Detect which cell encompasses the target text, then output its (X, Y) center coordinate. 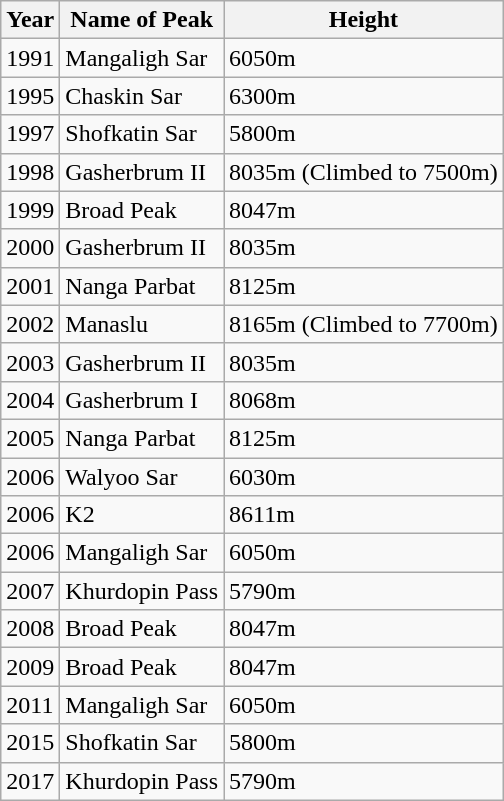
2011 (30, 705)
2004 (30, 400)
2000 (30, 248)
2005 (30, 438)
Walyoo Sar (142, 477)
6030m (364, 477)
1995 (30, 96)
Height (364, 20)
1999 (30, 210)
K2 (142, 515)
2015 (30, 743)
Gasherbrum I (142, 400)
8068m (364, 400)
2002 (30, 324)
8035m (Climbed to 7500m) (364, 172)
2001 (30, 286)
2008 (30, 629)
6300m (364, 96)
8611m (364, 515)
Manaslu (142, 324)
Year (30, 20)
2017 (30, 781)
1991 (30, 58)
Chaskin Sar (142, 96)
2009 (30, 667)
1998 (30, 172)
1997 (30, 134)
2003 (30, 362)
8165m (Climbed to 7700m) (364, 324)
Name of Peak (142, 20)
2007 (30, 591)
